For the text-containing cell, return its midpoint in (x, y) coordinate format. 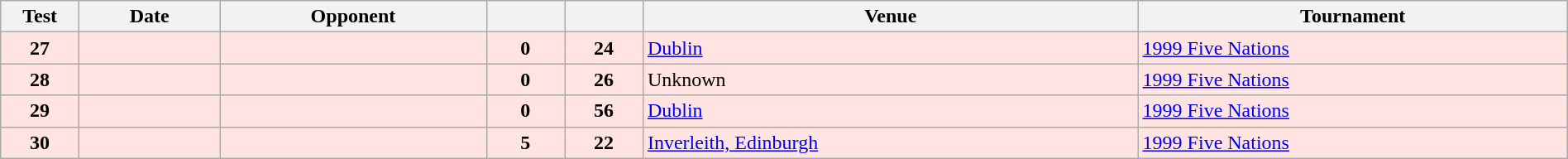
Inverleith, Edinburgh (890, 142)
22 (604, 142)
56 (604, 111)
Venue (890, 17)
Unknown (890, 79)
Test (40, 17)
24 (604, 48)
27 (40, 48)
Tournament (1353, 17)
26 (604, 79)
Opponent (353, 17)
Date (149, 17)
30 (40, 142)
29 (40, 111)
28 (40, 79)
5 (526, 142)
